Output the (x, y) coordinate of the center of the cell containing the given text.  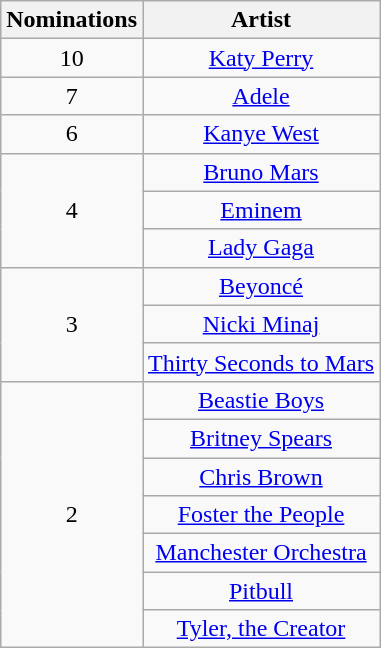
Lady Gaga (260, 248)
Nominations (72, 20)
Pitbull (260, 591)
Katy Perry (260, 58)
6 (72, 134)
Bruno Mars (260, 172)
7 (72, 96)
Beastie Boys (260, 400)
Manchester Orchestra (260, 553)
Eminem (260, 210)
Chris Brown (260, 477)
Artist (260, 20)
Britney Spears (260, 438)
Adele (260, 96)
Thirty Seconds to Mars (260, 362)
2 (72, 514)
Tyler, the Creator (260, 629)
Beyoncé (260, 286)
Nicki Minaj (260, 324)
Foster the People (260, 515)
3 (72, 324)
4 (72, 210)
10 (72, 58)
Kanye West (260, 134)
